Return (X, Y) of the center of cell containing provided text 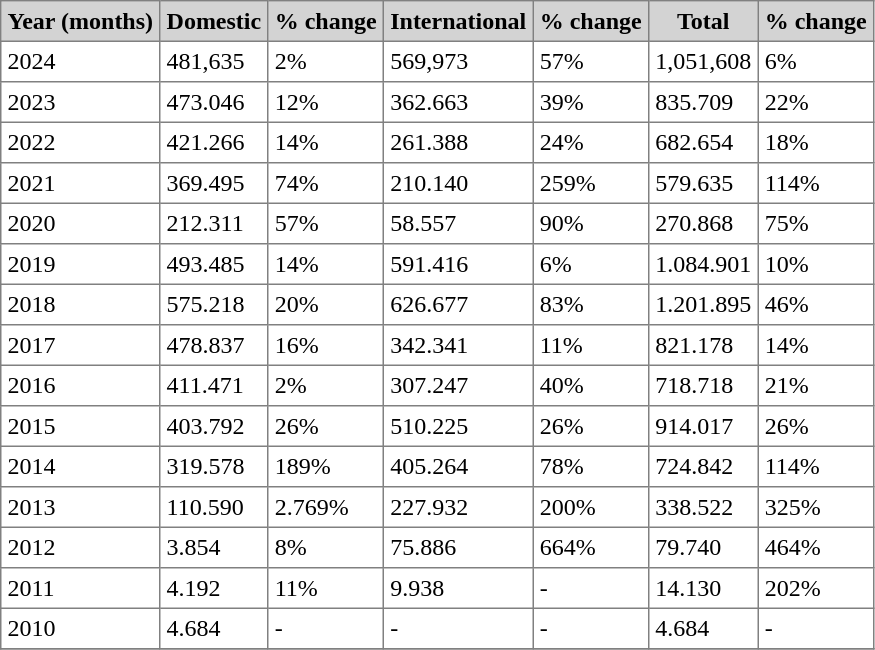
2017 (80, 345)
212.311 (214, 223)
Domestic (214, 21)
403.792 (214, 426)
2015 (80, 426)
202% (816, 588)
74% (326, 183)
189% (326, 466)
591.416 (458, 264)
Total (703, 21)
411.471 (214, 385)
724.842 (703, 466)
369.495 (214, 183)
75% (816, 223)
338.522 (703, 507)
2019 (80, 264)
2011 (80, 588)
664% (591, 547)
362.663 (458, 102)
342.341 (458, 345)
835.709 (703, 102)
319.578 (214, 466)
78% (591, 466)
3.854 (214, 547)
20% (326, 304)
2023 (80, 102)
821.178 (703, 345)
421.266 (214, 142)
1,051,608 (703, 61)
24% (591, 142)
1.201.895 (703, 304)
2013 (80, 507)
718.718 (703, 385)
46% (816, 304)
10% (816, 264)
307.247 (458, 385)
626.677 (458, 304)
478.837 (214, 345)
90% (591, 223)
200% (591, 507)
2018 (80, 304)
18% (816, 142)
16% (326, 345)
227.932 (458, 507)
914.017 (703, 426)
Year (months) (80, 21)
79.740 (703, 547)
259% (591, 183)
569,973 (458, 61)
8% (326, 547)
2012 (80, 547)
75.886 (458, 547)
2022 (80, 142)
464% (816, 547)
325% (816, 507)
579.635 (703, 183)
510.225 (458, 426)
22% (816, 102)
405.264 (458, 466)
4.192 (214, 588)
1.084.901 (703, 264)
2010 (80, 628)
473.046 (214, 102)
682.654 (703, 142)
210.140 (458, 183)
2014 (80, 466)
83% (591, 304)
493.485 (214, 264)
International (458, 21)
39% (591, 102)
40% (591, 385)
261.388 (458, 142)
2024 (80, 61)
9.938 (458, 588)
2.769% (326, 507)
2016 (80, 385)
14.130 (703, 588)
270.868 (703, 223)
58.557 (458, 223)
2021 (80, 183)
575.218 (214, 304)
2020 (80, 223)
21% (816, 385)
12% (326, 102)
481,635 (214, 61)
110.590 (214, 507)
